Return the (X, Y) coordinate for the center point of the cell that contains the specified text.  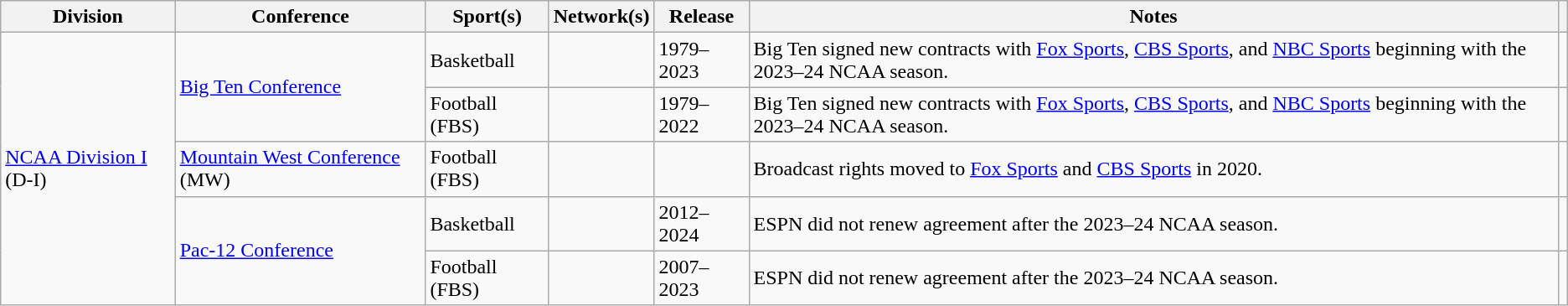
2007–2023 (702, 278)
Notes (1153, 17)
Network(s) (601, 17)
1979–2023 (702, 60)
Division (88, 17)
2012–2024 (702, 223)
Broadcast rights moved to Fox Sports and CBS Sports in 2020. (1153, 169)
Conference (300, 17)
NCAA Division I (D-I) (88, 169)
Release (702, 17)
Mountain West Conference (MW) (300, 169)
1979–2022 (702, 114)
Big Ten Conference (300, 87)
Pac-12 Conference (300, 251)
Sport(s) (487, 17)
